From the cell containing the given text, extract its center point as [X, Y] coordinate. 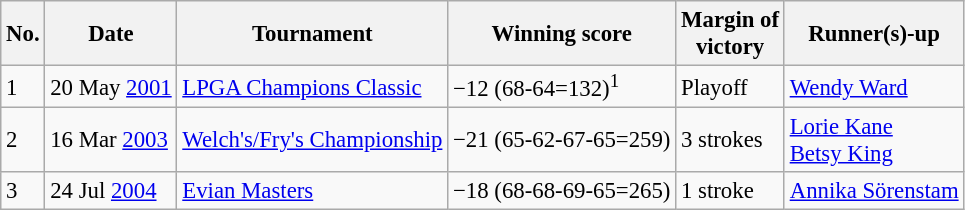
No. [23, 34]
3 strokes [730, 140]
24 Jul 2004 [111, 191]
Winning score [562, 34]
−12 (68-64=132)1 [562, 87]
Tournament [312, 34]
Runner(s)-up [874, 34]
3 [23, 191]
2 [23, 140]
Margin ofvictory [730, 34]
−18 (68-68-69-65=265) [562, 191]
Playoff [730, 87]
Evian Masters [312, 191]
Welch's/Fry's Championship [312, 140]
Wendy Ward [874, 87]
Annika Sörenstam [874, 191]
Date [111, 34]
LPGA Champions Classic [312, 87]
1 [23, 87]
1 stroke [730, 191]
−21 (65-62-67-65=259) [562, 140]
16 Mar 2003 [111, 140]
20 May 2001 [111, 87]
Lorie Kane Betsy King [874, 140]
